Locate the cell with the specified text and output its (x, y) center coordinate. 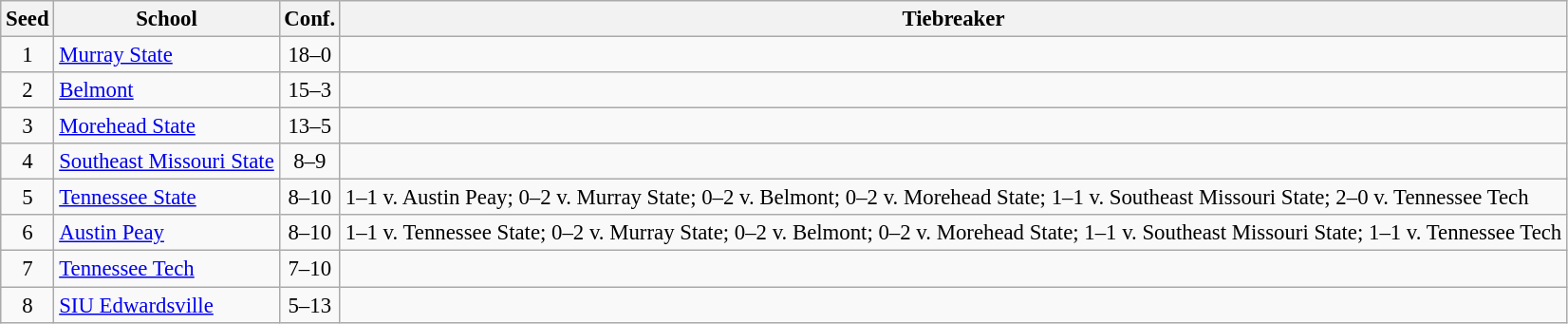
1 (28, 55)
2 (28, 90)
Tennessee State (167, 198)
6 (28, 233)
Tiebreaker (953, 19)
Conf. (309, 19)
8 (28, 305)
5–13 (309, 305)
1–1 v. Tennessee State; 0–2 v. Murray State; 0–2 v. Belmont; 0–2 v. Morehead State; 1–1 v. Southeast Missouri State; 1–1 v. Tennessee Tech (953, 233)
5 (28, 198)
13–5 (309, 126)
Southeast Missouri State (167, 162)
15–3 (309, 90)
Tennessee Tech (167, 269)
3 (28, 126)
Seed (28, 19)
Morehead State (167, 126)
4 (28, 162)
SIU Edwardsville (167, 305)
7 (28, 269)
7–10 (309, 269)
Murray State (167, 55)
Austin Peay (167, 233)
Belmont (167, 90)
School (167, 19)
18–0 (309, 55)
1–1 v. Austin Peay; 0–2 v. Murray State; 0–2 v. Belmont; 0–2 v. Morehead State; 1–1 v. Southeast Missouri State; 2–0 v. Tennessee Tech (953, 198)
8–9 (309, 162)
